Output the [X, Y] coordinate of the center of the cell containing the given text.  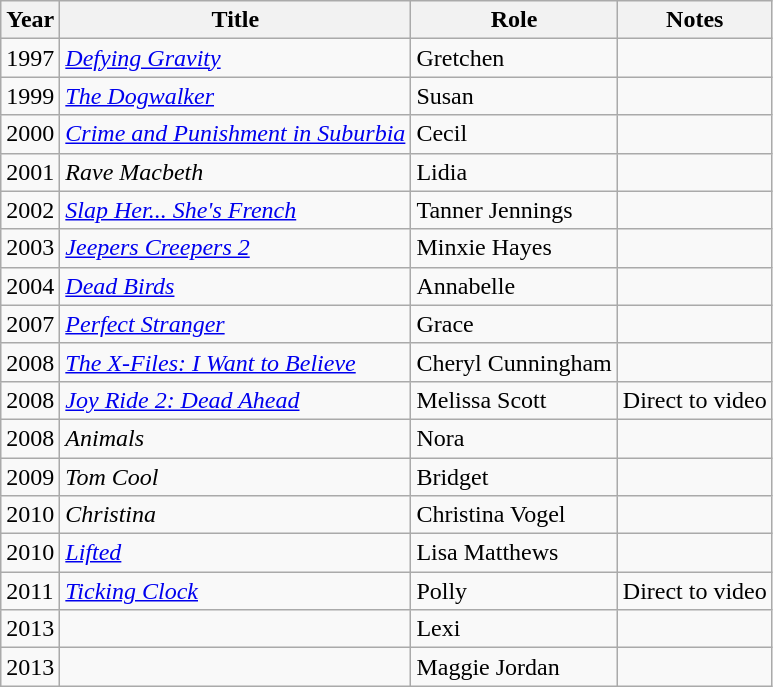
Nora [514, 438]
Polly [514, 591]
Lidia [514, 172]
Dead Birds [236, 286]
Maggie Jordan [514, 667]
1997 [30, 58]
Tanner Jennings [514, 210]
The X-Files: I Want to Believe [236, 362]
2001 [30, 172]
Christina [236, 515]
2004 [30, 286]
2000 [30, 134]
Cecil [514, 134]
Animals [236, 438]
Defying Gravity [236, 58]
Lexi [514, 629]
Slap Her... She's French [236, 210]
Ticking Clock [236, 591]
2002 [30, 210]
Lisa Matthews [514, 553]
Crime and Punishment in Suburbia [236, 134]
Melissa Scott [514, 400]
Christina Vogel [514, 515]
Notes [694, 20]
Bridget [514, 477]
2003 [30, 248]
Year [30, 20]
Cheryl Cunningham [514, 362]
Susan [514, 96]
Tom Cool [236, 477]
1999 [30, 96]
Joy Ride 2: Dead Ahead [236, 400]
Rave Macbeth [236, 172]
Perfect Stranger [236, 324]
Grace [514, 324]
2007 [30, 324]
Gretchen [514, 58]
Annabelle [514, 286]
The Dogwalker [236, 96]
2011 [30, 591]
Lifted [236, 553]
Jeepers Creepers 2 [236, 248]
Title [236, 20]
Role [514, 20]
Minxie Hayes [514, 248]
2009 [30, 477]
